Return [X, Y] of the center of cell containing provided text 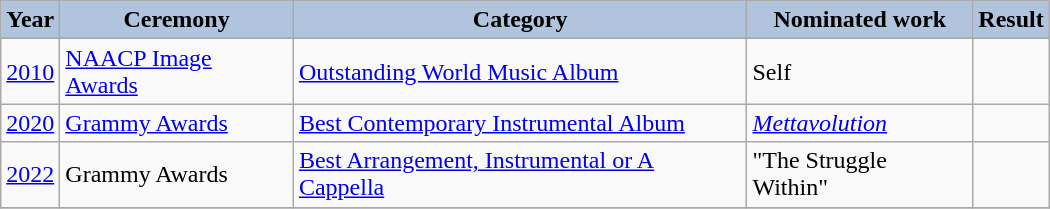
Best Contemporary Instrumental Album [520, 123]
Year [30, 20]
Best Arrangement, Instrumental or A Cappella [520, 174]
2010 [30, 72]
Self [860, 72]
Outstanding World Music Album [520, 72]
Result [1011, 20]
Category [520, 20]
2020 [30, 123]
Mettavolution [860, 123]
"The Struggle Within" [860, 174]
Nominated work [860, 20]
NAACP Image Awards [177, 72]
2022 [30, 174]
Ceremony [177, 20]
